Search for the cell housing the specified text and yield its (x, y) center coordinate. 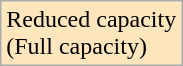
Reduced capacity(Full capacity) (92, 34)
